Capture the cell that displays the provided text and extract its (X, Y) central coordinate. 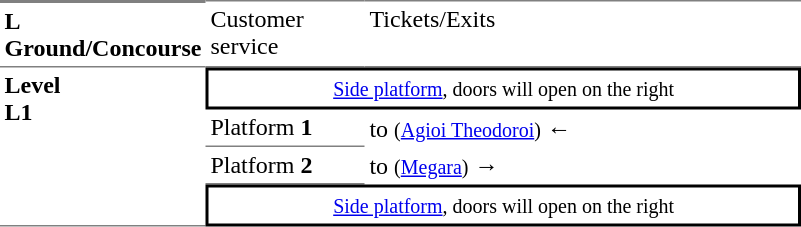
Platform 2 (286, 166)
Platform 1 (286, 129)
Tickets/Exits (583, 34)
Customer service (286, 34)
LevelL1 (103, 148)
to (Megara) → (583, 166)
LGround/Concourse (103, 34)
to (Agioi Theodoroi) ← (583, 129)
